Identify which cell holds the provided text, then report its [x, y] central coordinate. 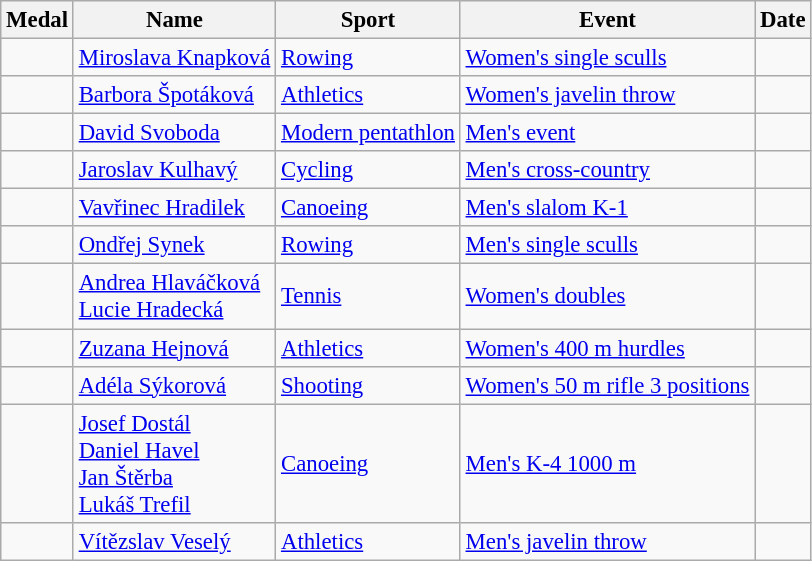
Sport [368, 20]
Josef DostálDaniel HavelJan ŠtěrbaLukáš Trefil [174, 464]
Name [174, 20]
Women's javelin throw [607, 95]
Men's cross-country [607, 170]
Adéla Sýkorová [174, 385]
Vavřinec Hradilek [174, 208]
Men's K-4 1000 m [607, 464]
Zuzana Hejnová [174, 348]
Women's 400 m hurdles [607, 348]
Vítězslav Veselý [174, 541]
Date [783, 20]
Men's javelin throw [607, 541]
Men's event [607, 133]
Women's single sculls [607, 58]
Medal [38, 20]
Miroslava Knapková [174, 58]
Shooting [368, 385]
Barbora Špotáková [174, 95]
Men's slalom K-1 [607, 208]
Tennis [368, 296]
Ondřej Synek [174, 245]
Modern pentathlon [368, 133]
David Svoboda [174, 133]
Event [607, 20]
Men's single sculls [607, 245]
Women's doubles [607, 296]
Jaroslav Kulhavý [174, 170]
Andrea Hlaváčková Lucie Hradecká [174, 296]
Women's 50 m rifle 3 positions [607, 385]
Cycling [368, 170]
